Determine the [X, Y] coordinate at the center of the cell enclosing the given text.  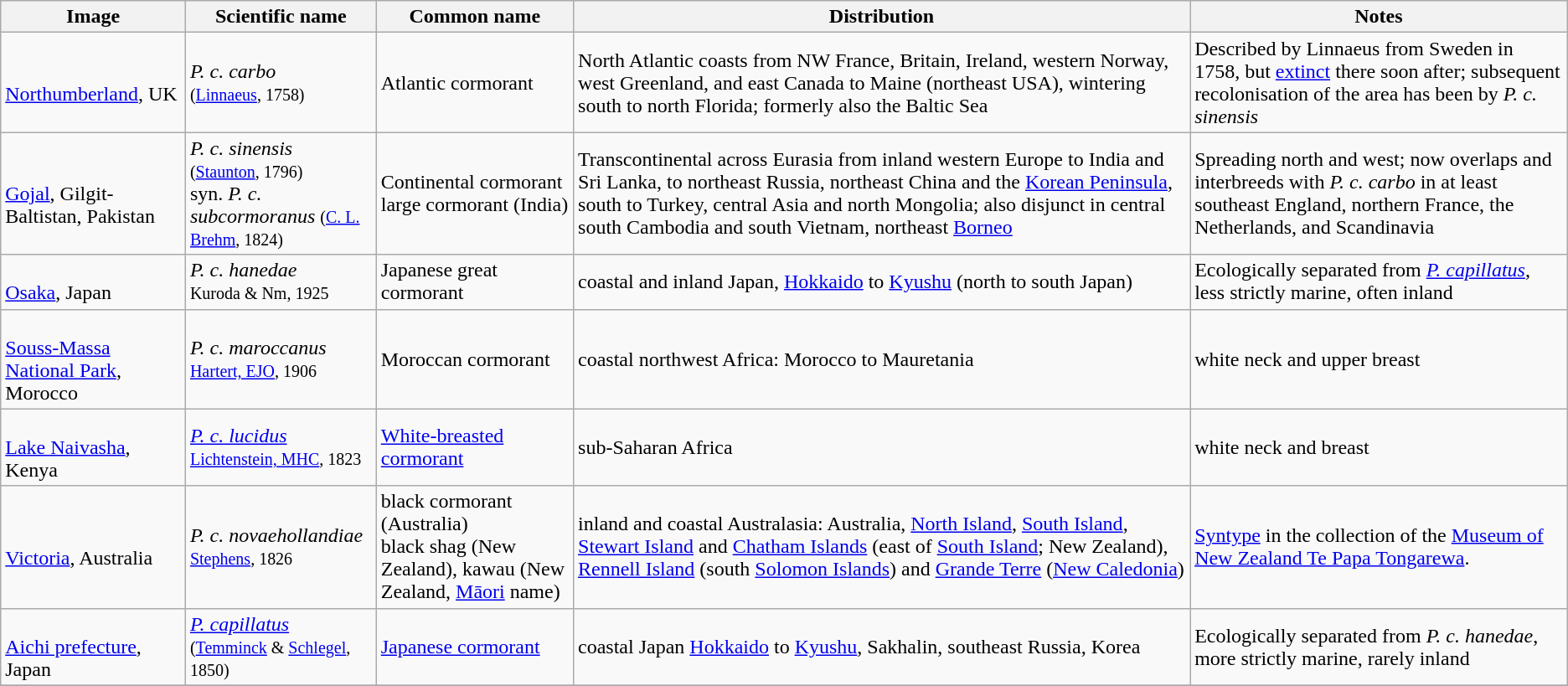
P. c. novaehollandiae Stephens, 1826 [281, 547]
Japanese cormorant [474, 647]
Image [94, 17]
P. c. hanedae Kuroda & Nm, 1925 [281, 281]
Lake Naivasha, Kenya [94, 447]
Common name [474, 17]
P. c. maroccanus Hartert, EJO, 1906 [281, 358]
P. c. sinensis (Staunton, 1796)syn. P. c. subcormoranus (C. L. Brehm, 1824) [281, 193]
P. capillatus (Temminck & Schlegel, 1850) [281, 647]
Japanese great cormorant [474, 281]
Atlantic cormorant [474, 82]
white neck and breast [1379, 447]
Continental cormorantlarge cormorant (India) [474, 193]
coastal northwest Africa: Morocco to Mauretania [882, 358]
coastal and inland Japan, Hokkaido to Kyushu (north to south Japan) [882, 281]
White-breasted cormorant [474, 447]
Aichi prefecture, Japan [94, 647]
Gojal, Gilgit-Baltistan, Pakistan [94, 193]
Scientific name [281, 17]
Moroccan cormorant [474, 358]
P. c. carbo (Linnaeus, 1758) [281, 82]
Souss-Massa National Park, Morocco [94, 358]
white neck and upper breast [1379, 358]
black cormorant (Australia)black shag (New Zealand), kawau (New Zealand, Māori name) [474, 547]
Northumberland, UK [94, 82]
Ecologically separated from P. capillatus, less strictly marine, often inland [1379, 281]
Syntype in the collection of the Museum of New Zealand Te Papa Tongarewa. [1379, 547]
Ecologically separated from P. c. hanedae, more strictly marine, rarely inland [1379, 647]
Victoria, Australia [94, 547]
Described by Linnaeus from Sweden in 1758, but extinct there soon after; subsequent recolonisation of the area has been by P. c. sinensis [1379, 82]
sub-Saharan Africa [882, 447]
coastal Japan Hokkaido to Kyushu, Sakhalin, southeast Russia, Korea [882, 647]
Osaka, Japan [94, 281]
Notes [1379, 17]
P. c. lucidus Lichtenstein, MHC, 1823 [281, 447]
Distribution [882, 17]
